Provide the (X, Y) coordinate of the cell's center where the given text is located.  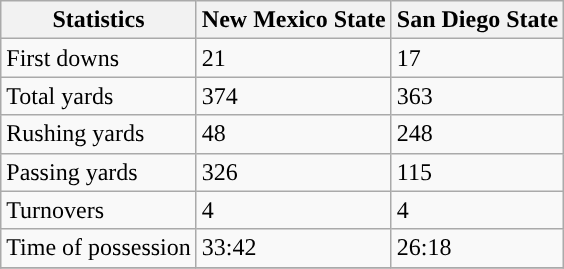
Total yards (99, 96)
21 (294, 58)
48 (294, 134)
First downs (99, 58)
Passing yards (99, 172)
Time of possession (99, 248)
Rushing yards (99, 134)
Turnovers (99, 210)
Statistics (99, 20)
New Mexico State (294, 20)
115 (477, 172)
326 (294, 172)
26:18 (477, 248)
363 (477, 96)
374 (294, 96)
33:42 (294, 248)
17 (477, 58)
San Diego State (477, 20)
248 (477, 134)
